Determine the [x, y] coordinate at the center of the cell enclosing the given text.  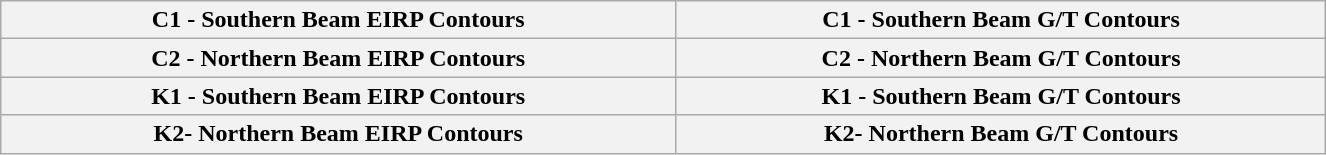
K1 - Southern Beam EIRP Contours [338, 96]
C1 - Southern Beam EIRP Contours [338, 20]
K2- Northern Beam EIRP Contours [338, 134]
K2- Northern Beam G/T Contours [1001, 134]
C2 - Northern Beam G/T Contours [1001, 58]
C1 - Southern Beam G/T Contours [1001, 20]
K1 - Southern Beam G/T Contours [1001, 96]
C2 - Northern Beam EIRP Contours [338, 58]
